Scan for the cell matching the given text and deliver its (x, y) coordinate at center. 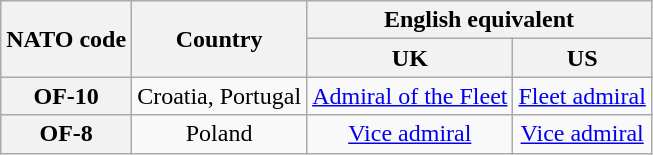
US (582, 58)
NATO code (66, 39)
OF-8 (66, 134)
OF-10 (66, 96)
Poland (220, 134)
English equivalent (480, 20)
Croatia, Portugal (220, 96)
Country (220, 39)
Admiral of the Fleet (410, 96)
Fleet admiral (582, 96)
UK (410, 58)
